Find where the given text appears and provide that cell's center as (X, Y) coordinate. 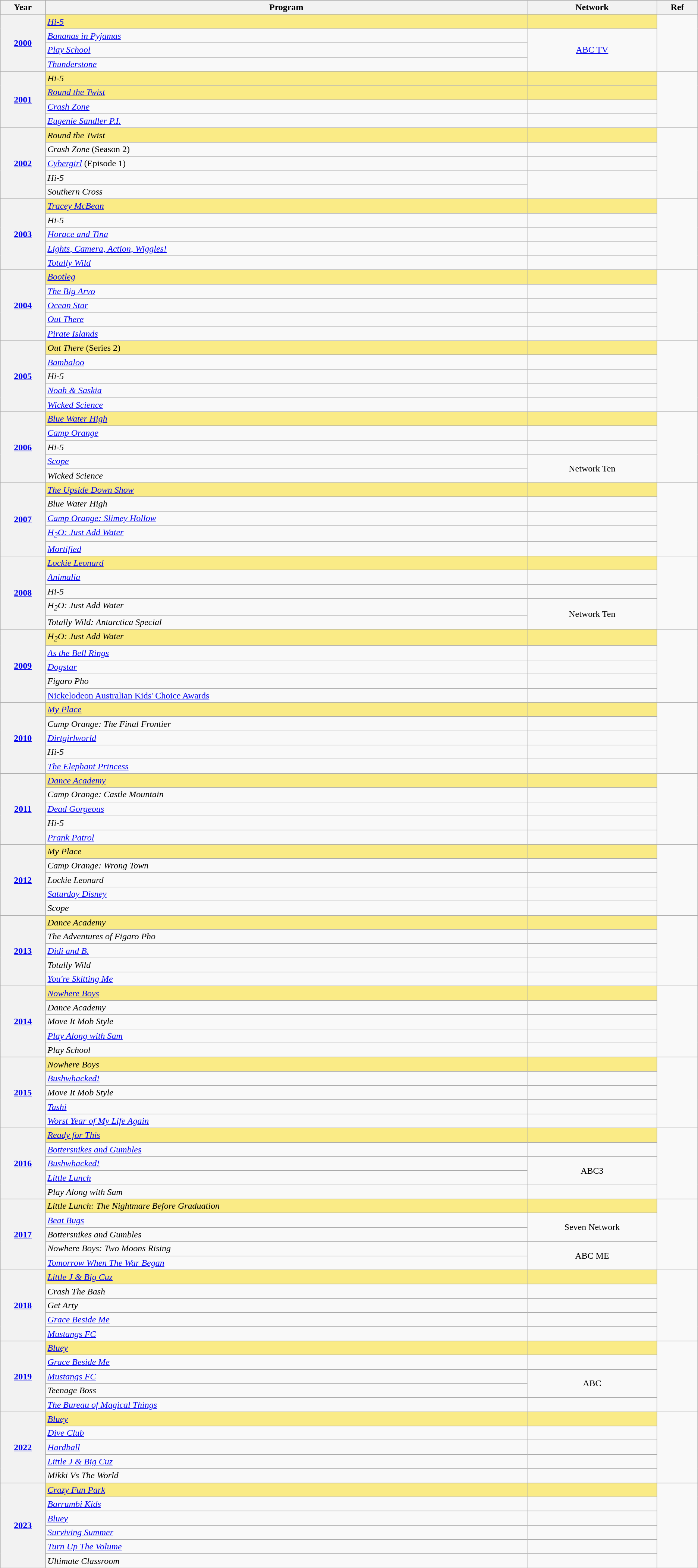
Camp Orange (286, 433)
Crash The Bash (286, 1291)
Dive Club (286, 1433)
2000 (23, 43)
Network (592, 7)
The Bureau of Magical Things (286, 1405)
Beat Bugs (286, 1220)
Tashi (286, 1107)
Noah & Saskia (286, 390)
Southern Cross (286, 192)
Eugenie Sandler P.I. (286, 121)
2014 (23, 1022)
Camp Orange: Slimey Hollow (286, 518)
Ultimate Classroom (286, 1561)
2022 (23, 1447)
2005 (23, 376)
2001 (23, 100)
Worst Year of My Life Again (286, 1121)
Nowhere Boys: Two Moons Rising (286, 1249)
Cybergirl (Episode 1) (286, 163)
2015 (23, 1092)
Barrumbi Kids (286, 1504)
ABC ME (592, 1256)
2010 (23, 738)
2003 (23, 234)
2018 (23, 1305)
Saturday Disney (286, 894)
Bambaloo (286, 362)
Nickelodeon Australian Kids' Choice Awards (286, 695)
2002 (23, 163)
ABC (592, 1384)
Out There (286, 319)
2007 (23, 520)
Didi and B. (286, 951)
Turn Up The Volume (286, 1546)
Surviving Summer (286, 1532)
Bananas in Pyjamas (286, 36)
Teenage Boss (286, 1391)
Bootleg (286, 277)
Crash Zone (Season 2) (286, 149)
Ocean Star (286, 305)
Camp Orange: The Final Frontier (286, 724)
The Big Arvo (286, 291)
2011 (23, 809)
2006 (23, 447)
Out There (Series 2) (286, 348)
2009 (23, 666)
The Adventures of Figaro Pho (286, 937)
Little Lunch (286, 1178)
Ref (677, 7)
You're Skitting Me (286, 979)
Hardball (286, 1447)
Tracey McBean (286, 206)
2017 (23, 1234)
Lights, Camera, Action, Wiggles! (286, 249)
Mortified (286, 549)
Seven Network (592, 1227)
Program (286, 7)
Totally Wild: Antarctica Special (286, 622)
Little Lunch: The Nightmare Before Graduation (286, 1206)
Figaro Pho (286, 681)
Mikki Vs The World (286, 1476)
2012 (23, 880)
Crash Zone (286, 107)
2004 (23, 305)
Crazy Fun Park (286, 1490)
ABC TV (592, 50)
Dead Gorgeous (286, 809)
2013 (23, 951)
Camp Orange: Castle Mountain (286, 795)
Tomorrow When The War Began (286, 1263)
Ready for This (286, 1135)
Prank Patrol (286, 837)
Get Arty (286, 1305)
The Upside Down Show (286, 490)
Year (23, 7)
Dirtgirlworld (286, 738)
2023 (23, 1525)
As the Bell Rings (286, 653)
2016 (23, 1164)
Animalia (286, 577)
Pirate Islands (286, 334)
ABC3 (592, 1171)
Thunderstone (286, 64)
Horace and Tina (286, 234)
2019 (23, 1376)
2008 (23, 593)
Dogstar (286, 667)
The Elephant Princess (286, 766)
Camp Orange: Wrong Town (286, 865)
